Return the (X, Y) coordinate for the center point of the cell that contains the specified text.  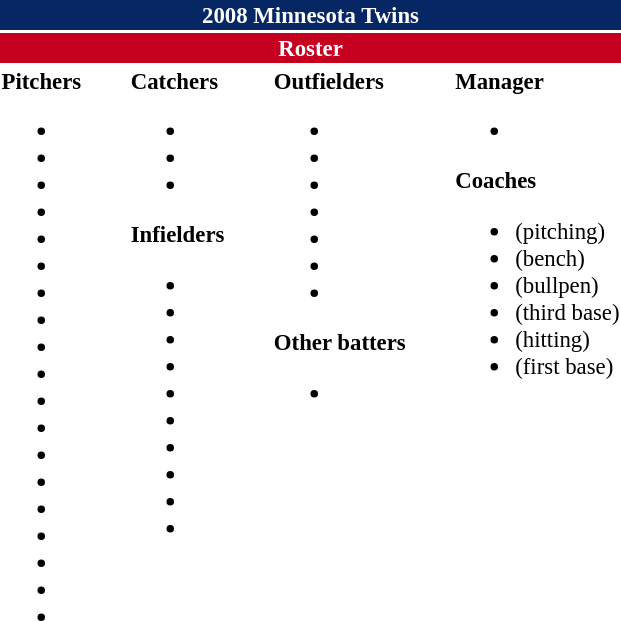
Roster (310, 48)
2008 Minnesota Twins (310, 15)
